Output the (x, y) coordinate of the center of the cell containing the given text.  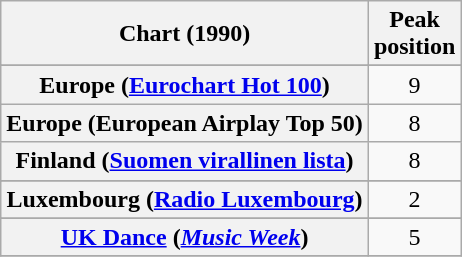
UK Dance (Music Week) (185, 237)
Luxembourg (Radio Luxembourg) (185, 199)
Peakposition (414, 34)
2 (414, 199)
9 (414, 85)
Europe (European Airplay Top 50) (185, 123)
5 (414, 237)
Europe (Eurochart Hot 100) (185, 85)
Finland (Suomen virallinen lista) (185, 161)
Chart (1990) (185, 34)
